Output the (X, Y) coordinate of the center of the cell containing the given text.  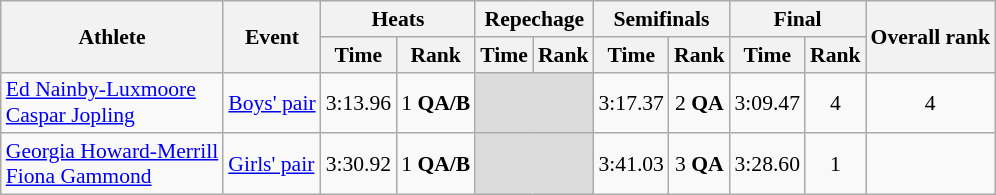
3 QA (700, 164)
3:13.96 (358, 102)
Boys' pair (272, 102)
3:17.37 (630, 102)
Event (272, 36)
Repechage (534, 19)
Georgia Howard-MerrillFiona Gammond (112, 164)
2 QA (700, 102)
3:41.03 (630, 164)
Girls' pair (272, 164)
3:28.60 (768, 164)
Semifinals (661, 19)
3:30.92 (358, 164)
1 (836, 164)
3:09.47 (768, 102)
Athlete (112, 36)
Final (798, 19)
Overall rank (930, 36)
Heats (398, 19)
Ed Nainby-LuxmooreCaspar Jopling (112, 102)
